Output the (X, Y) coordinate of the center of the cell containing the given text.  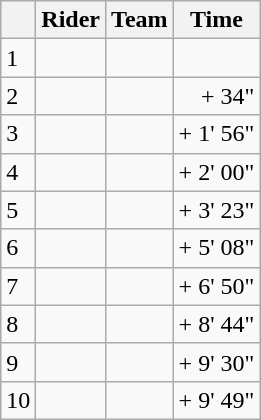
2 (18, 96)
7 (18, 286)
+ 1' 56" (216, 134)
+ 9' 49" (216, 400)
4 (18, 172)
8 (18, 324)
+ 9' 30" (216, 362)
+ 3' 23" (216, 210)
Rider (71, 20)
Team (140, 20)
Time (216, 20)
+ 34" (216, 96)
6 (18, 248)
3 (18, 134)
1 (18, 58)
+ 2' 00" (216, 172)
+ 6' 50" (216, 286)
10 (18, 400)
5 (18, 210)
+ 5' 08" (216, 248)
9 (18, 362)
+ 8' 44" (216, 324)
